Search for the cell housing the specified text and yield its [x, y] center coordinate. 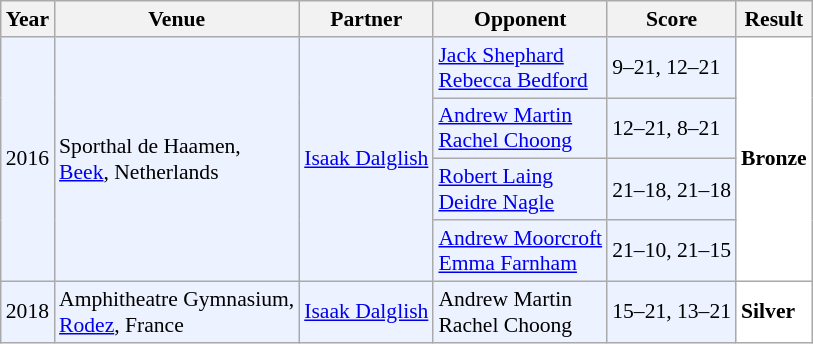
Venue [176, 19]
2016 [28, 159]
Bronze [774, 159]
21–10, 21–15 [672, 250]
Sporthal de Haamen,Beek, Netherlands [176, 159]
Opponent [520, 19]
Andrew Moorcroft Emma Farnham [520, 250]
2018 [28, 312]
Result [774, 19]
Robert Laing Deidre Nagle [520, 190]
Silver [774, 312]
Amphitheatre Gymnasium,Rodez, France [176, 312]
21–18, 21–18 [672, 190]
Jack Shephard Rebecca Bedford [520, 68]
Year [28, 19]
Partner [366, 19]
Score [672, 19]
15–21, 13–21 [672, 312]
9–21, 12–21 [672, 68]
12–21, 8–21 [672, 128]
